Determine the [x, y] coordinate at the center of the cell enclosing the given text.  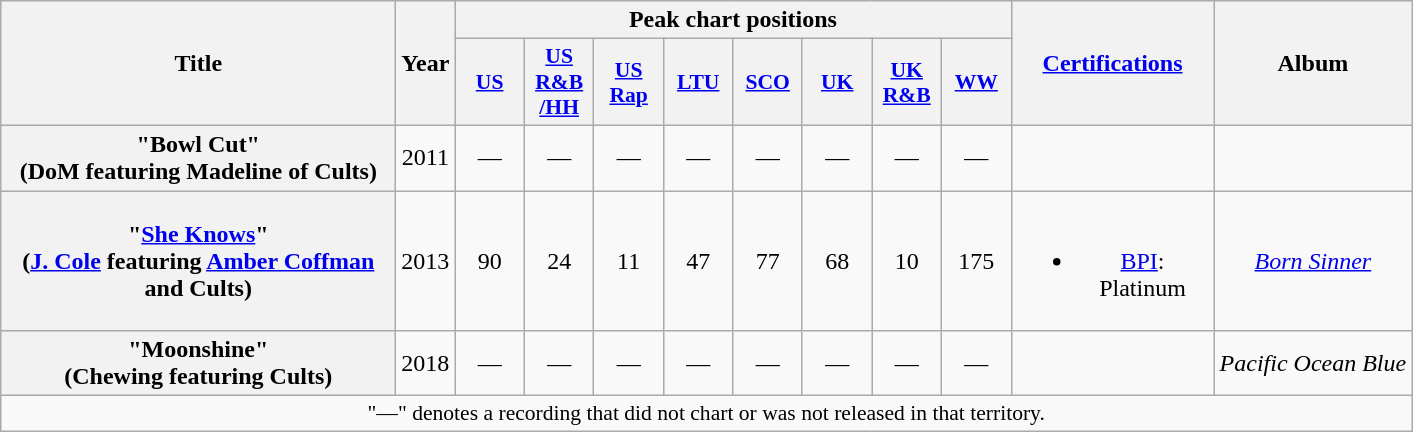
"—" denotes a recording that did not chart or was not released in that territory. [706, 414]
2011 [426, 158]
Album [1313, 64]
47 [698, 260]
77 [768, 260]
24 [559, 260]
11 [629, 260]
10 [907, 260]
SCO [768, 82]
USR&B/HH [559, 82]
Born Sinner [1313, 260]
Year [426, 64]
UK [837, 82]
2013 [426, 260]
WW [976, 82]
LTU [698, 82]
BPI: Platinum [1112, 260]
"Moonshine"(Chewing featuring Cults) [198, 364]
US [490, 82]
Pacific Ocean Blue [1313, 364]
"She Knows"(J. Cole featuring Amber Coffman and Cults) [198, 260]
Certifications [1112, 64]
"Bowl Cut"(DoM featuring Madeline of Cults) [198, 158]
90 [490, 260]
2018 [426, 364]
175 [976, 260]
USRap [629, 82]
Peak chart positions [733, 20]
Title [198, 64]
UKR&B [907, 82]
68 [837, 260]
